Output the [X, Y] coordinate of the center of the cell containing the given text.  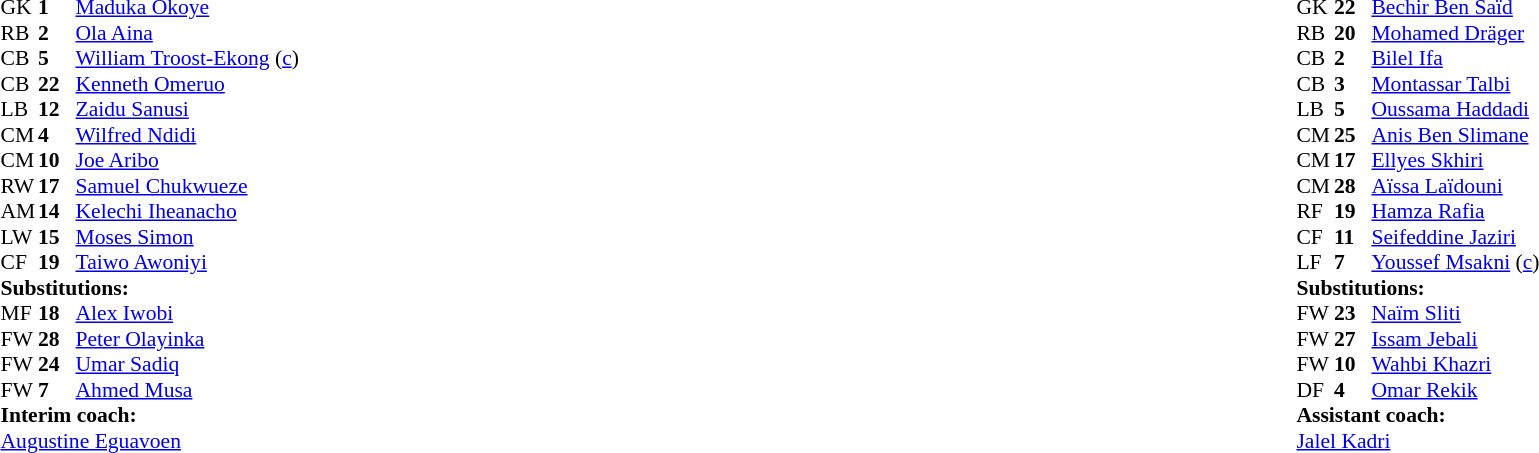
Aïssa Laïdouni [1455, 186]
MF [19, 313]
Ola Aina [188, 33]
Interim coach: [149, 415]
LW [19, 237]
24 [57, 365]
RF [1315, 211]
18 [57, 313]
25 [1353, 135]
Bilel Ifa [1455, 59]
Kelechi Iheanacho [188, 211]
Oussama Haddadi [1455, 109]
22 [57, 84]
Peter Olayinka [188, 339]
Moses Simon [188, 237]
Samuel Chukwueze [188, 186]
DF [1315, 390]
Issam Jebali [1455, 339]
Umar Sadiq [188, 365]
Anis Ben Slimane [1455, 135]
William Troost-Ekong (c) [188, 59]
20 [1353, 33]
Alex Iwobi [188, 313]
LF [1315, 263]
Youssef Msakni (c) [1455, 263]
Joe Aribo [188, 161]
Montassar Talbi [1455, 84]
Zaidu Sanusi [188, 109]
AM [19, 211]
RW [19, 186]
11 [1353, 237]
3 [1353, 84]
27 [1353, 339]
Ahmed Musa [188, 390]
Kenneth Omeruo [188, 84]
14 [57, 211]
Ellyes Skhiri [1455, 161]
Assistant coach: [1418, 415]
Omar Rekik [1455, 390]
Wilfred Ndidi [188, 135]
Hamza Rafia [1455, 211]
23 [1353, 313]
12 [57, 109]
Taiwo Awoniyi [188, 263]
Wahbi Khazri [1455, 365]
Naïm Sliti [1455, 313]
Mohamed Dräger [1455, 33]
Seifeddine Jaziri [1455, 237]
15 [57, 237]
